Return (X, Y) of the center of cell containing provided text 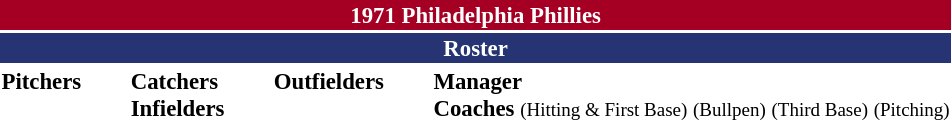
Roster (476, 48)
1971 Philadelphia Phillies (476, 15)
